Locate the cell with the specified text and output its (X, Y) center coordinate. 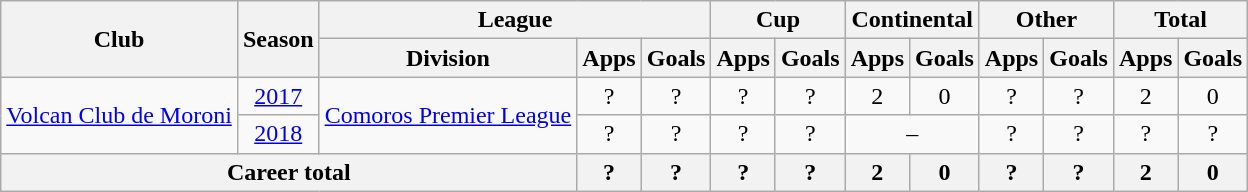
Division (448, 58)
Volcan Club de Moroni (120, 115)
League (515, 20)
Comoros Premier League (448, 115)
Club (120, 39)
Career total (289, 172)
Cup (778, 20)
Continental (912, 20)
Other (1046, 20)
Total (1180, 20)
– (912, 134)
2017 (278, 96)
2018 (278, 134)
Season (278, 39)
